For the text-containing cell, return its midpoint in [X, Y] coordinate format. 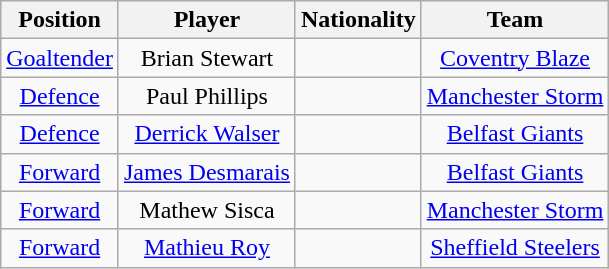
Sheffield Steelers [515, 248]
Coventry Blaze [515, 58]
Position [60, 20]
James Desmarais [206, 172]
Mathew Sisca [206, 210]
Nationality [358, 20]
Goaltender [60, 58]
Derrick Walser [206, 134]
Paul Phillips [206, 96]
Brian Stewart [206, 58]
Player [206, 20]
Mathieu Roy [206, 248]
Team [515, 20]
